Capture the cell that displays the provided text and extract its (X, Y) central coordinate. 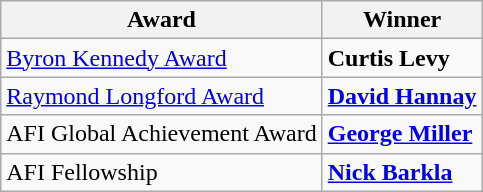
Raymond Longford Award (162, 96)
David Hannay (402, 96)
George Miller (402, 134)
AFI Fellowship (162, 172)
Byron Kennedy Award (162, 58)
Curtis Levy (402, 58)
Winner (402, 20)
AFI Global Achievement Award (162, 134)
Award (162, 20)
Nick Barkla (402, 172)
